For the text-containing cell, return its midpoint in [x, y] coordinate format. 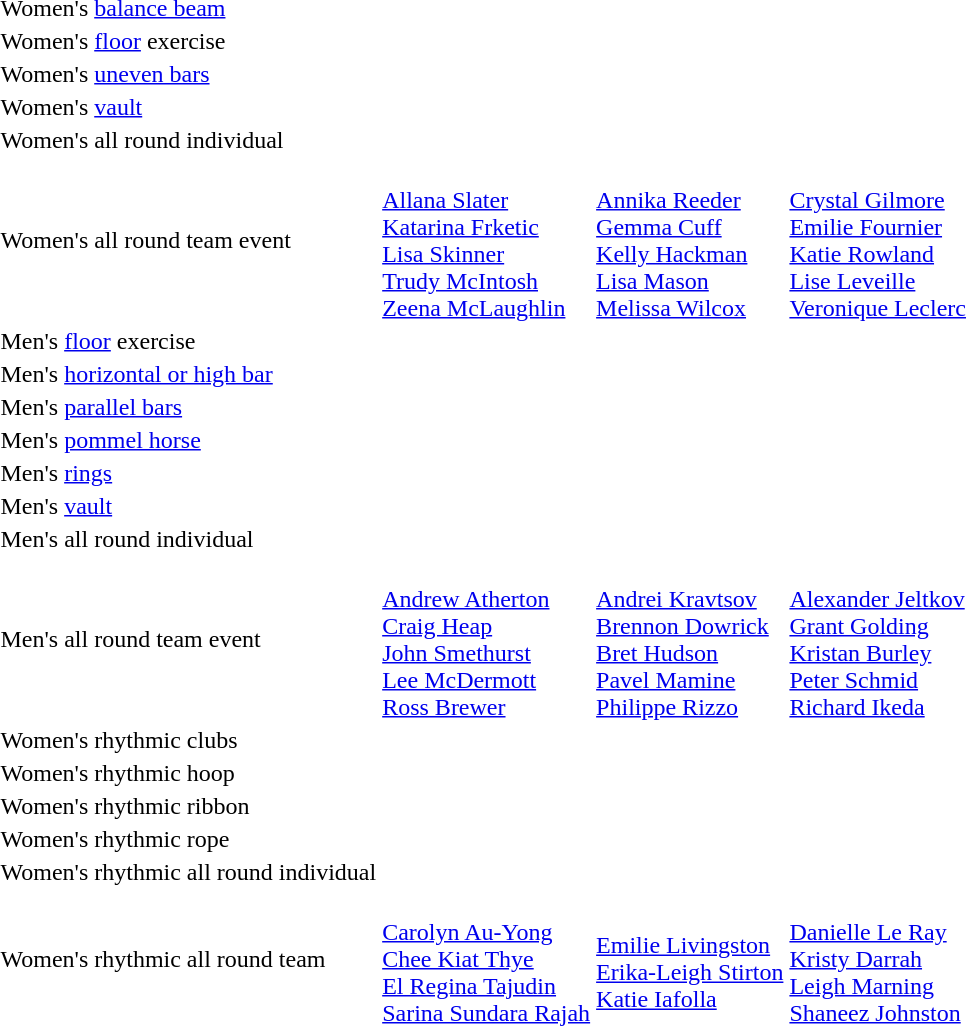
Andrew AthertonCraig HeapJohn SmethurstLee McDermottRoss Brewer [486, 640]
Allana SlaterKatarina FrketicLisa SkinnerTrudy McIntoshZeena McLaughlin [486, 240]
Annika ReederGemma CuffKelly HackmanLisa MasonMelissa Wilcox [690, 240]
Andrei KravtsovBrennon DowrickBret HudsonPavel MaminePhilippe Rizzo [690, 640]
